Provide the [X, Y] coordinate of the cell's center where the given text is located.  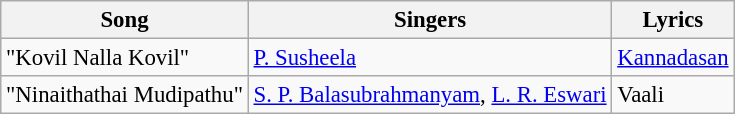
Song [124, 20]
Lyrics [673, 20]
"Ninaithathai Mudipathu" [124, 95]
P. Susheela [430, 58]
Singers [430, 20]
Kannadasan [673, 58]
S. P. Balasubrahmanyam, L. R. Eswari [430, 95]
Vaali [673, 95]
"Kovil Nalla Kovil" [124, 58]
